Capture the cell that displays the provided text and extract its [x, y] central coordinate. 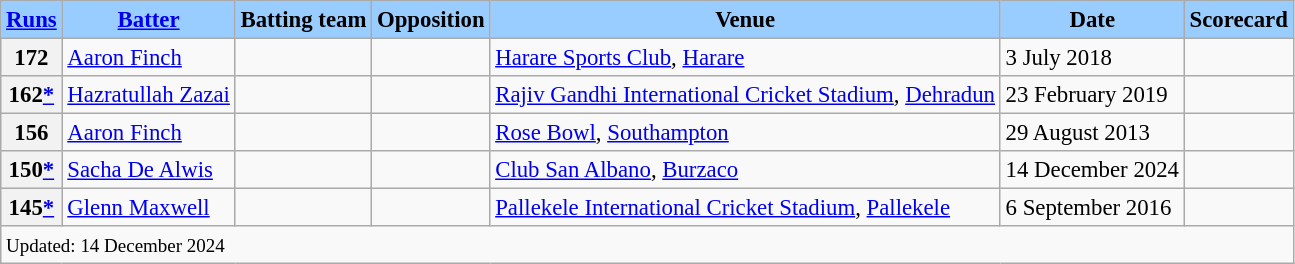
Hazratullah Zazai [148, 95]
Date [1092, 20]
Scorecard [1238, 20]
145* [32, 208]
172 [32, 58]
Sacha De Alwis [148, 170]
150* [32, 170]
Batter [148, 20]
Updated: 14 December 2024 [647, 245]
6 September 2016 [1092, 208]
156 [32, 133]
Runs [32, 20]
Opposition [431, 20]
14 December 2024 [1092, 170]
23 February 2019 [1092, 95]
162* [32, 95]
Rajiv Gandhi International Cricket Stadium, Dehradun [745, 95]
Harare Sports Club, Harare [745, 58]
29 August 2013 [1092, 133]
3 July 2018 [1092, 58]
Glenn Maxwell [148, 208]
Venue [745, 20]
Pallekele International Cricket Stadium, Pallekele [745, 208]
Batting team [304, 20]
Rose Bowl, Southampton [745, 133]
Club San Albano, Burzaco [745, 170]
